Pinpoint the cell where the given text exists, returning its (X, Y) midpoint coordinate. 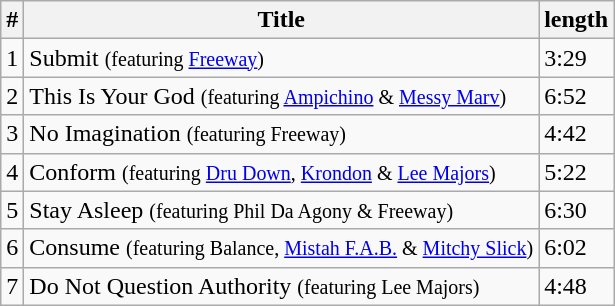
4:42 (576, 134)
Submit (featuring Freeway) (282, 58)
This Is Your God (featuring Ampichino & Messy Marv) (282, 96)
Conform (featuring Dru Down, Krondon & Lee Majors) (282, 172)
4:48 (576, 286)
5 (12, 210)
6:02 (576, 248)
5:22 (576, 172)
6:52 (576, 96)
3 (12, 134)
2 (12, 96)
No Imagination (featuring Freeway) (282, 134)
length (576, 20)
7 (12, 286)
Title (282, 20)
Do Not Question Authority (featuring Lee Majors) (282, 286)
6:30 (576, 210)
1 (12, 58)
Consume (featuring Balance, Mistah F.A.B. & Mitchy Slick) (282, 248)
4 (12, 172)
3:29 (576, 58)
Stay Asleep (featuring Phil Da Agony & Freeway) (282, 210)
# (12, 20)
6 (12, 248)
